Identify which cell holds the provided text, then report its (X, Y) central coordinate. 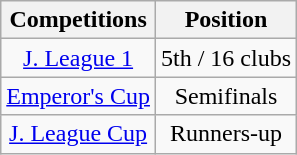
Competitions (78, 20)
Runners-up (226, 134)
Semifinals (226, 96)
J. League 1 (78, 58)
J. League Cup (78, 134)
Emperor's Cup (78, 96)
5th / 16 clubs (226, 58)
Position (226, 20)
